Return (X, Y) of the center of cell containing provided text 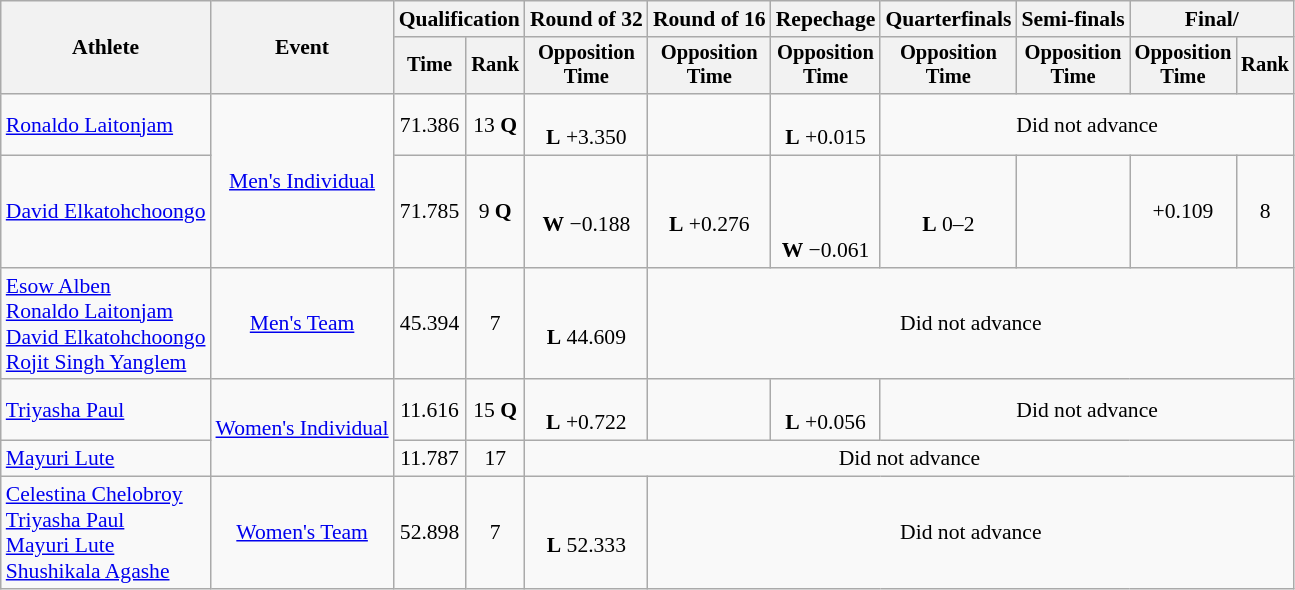
Qualification (460, 19)
L +3.350 (586, 124)
+0.109 (1184, 212)
17 (495, 459)
Women's Team (302, 533)
L +0.722 (586, 410)
Celestina ChelobroyTriyasha PaulMayuri Lute Shushikala Agashe (106, 533)
Time (430, 66)
L +0.276 (710, 212)
Semi-finals (1072, 19)
71.785 (430, 212)
Triyasha Paul (106, 410)
9 Q (495, 212)
52.898 (430, 533)
L 44.609 (586, 324)
11.787 (430, 459)
11.616 (430, 410)
David Elkatohchoongo (106, 212)
Athlete (106, 48)
L +0.015 (826, 124)
Final/ (1212, 19)
W −0.061 (826, 212)
Quarterfinals (948, 19)
L +0.056 (826, 410)
Men's Individual (302, 180)
Round of 32 (586, 19)
Esow AlbenRonaldo LaitonjamDavid ElkatohchoongoRojit Singh Yanglem (106, 324)
8 (1265, 212)
L 52.333 (586, 533)
W −0.188 (586, 212)
Men's Team (302, 324)
71.386 (430, 124)
Event (302, 48)
Round of 16 (710, 19)
L 0–2 (948, 212)
Repechage (826, 19)
13 Q (495, 124)
Women's Individual (302, 428)
15 Q (495, 410)
Ronaldo Laitonjam (106, 124)
Mayuri Lute (106, 459)
45.394 (430, 324)
